Capture the cell that displays the provided text and extract its [x, y] central coordinate. 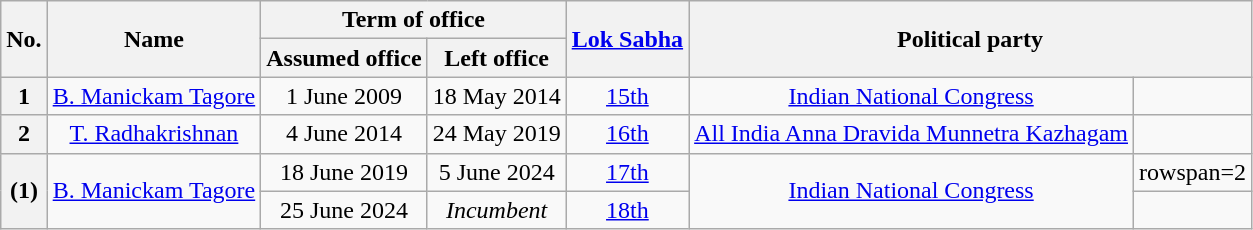
(1) [24, 191]
Assumed office [344, 58]
1 [24, 96]
Left office [496, 58]
18 June 2019 [344, 172]
5 June 2024 [496, 172]
18 May 2014 [496, 96]
2 [24, 134]
rowspan=2 [1193, 172]
No. [24, 39]
Term of office [414, 20]
24 May 2019 [496, 134]
Lok Sabha [627, 39]
Name [154, 39]
18th [627, 210]
All India Anna Dravida Munnetra Kazhagam [912, 134]
17th [627, 172]
25 June 2024 [344, 210]
4 June 2014 [344, 134]
Incumbent [496, 210]
T. Radhakrishnan [154, 134]
1 June 2009 [344, 96]
16th [627, 134]
Political party [970, 39]
15th [627, 96]
